Capture the cell that displays the provided text and extract its [X, Y] central coordinate. 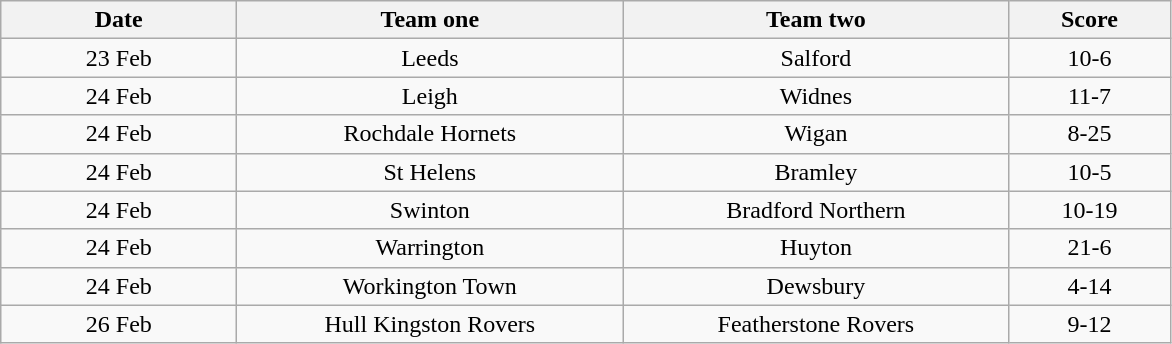
Date [119, 20]
10-6 [1090, 58]
St Helens [430, 172]
21-6 [1090, 248]
Workington Town [430, 286]
Huyton [816, 248]
4-14 [1090, 286]
Bradford Northern [816, 210]
23 Feb [119, 58]
Rochdale Hornets [430, 134]
Salford [816, 58]
8-25 [1090, 134]
Widnes [816, 96]
9-12 [1090, 324]
Leigh [430, 96]
Featherstone Rovers [816, 324]
Team one [430, 20]
11-7 [1090, 96]
Bramley [816, 172]
Team two [816, 20]
Wigan [816, 134]
Warrington [430, 248]
10-19 [1090, 210]
26 Feb [119, 324]
10-5 [1090, 172]
Swinton [430, 210]
Dewsbury [816, 286]
Score [1090, 20]
Leeds [430, 58]
Hull Kingston Rovers [430, 324]
